Locate the cell with the specified text and output its (x, y) center coordinate. 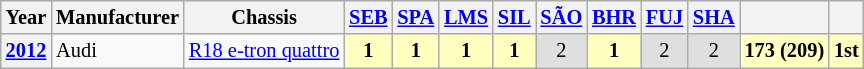
SIL (514, 17)
SHA (714, 17)
2012 (26, 51)
Manufacturer (118, 17)
1st (846, 51)
SPA (416, 17)
R18 e-tron quattro (264, 51)
BHR (614, 17)
Year (26, 17)
173 (209) (785, 51)
Audi (118, 51)
FUJ (664, 17)
SÃO (562, 17)
Chassis (264, 17)
LMS (466, 17)
SEB (368, 17)
